Find where the given text appears and provide that cell's center as (X, Y) coordinate. 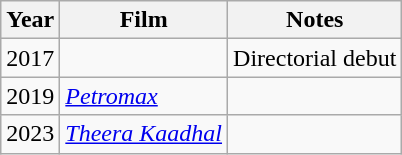
2017 (30, 58)
2019 (30, 96)
Year (30, 20)
Notes (315, 20)
Film (144, 20)
2023 (30, 134)
Petromax (144, 96)
Directorial debut (315, 58)
Theera Kaadhal (144, 134)
